For the text-containing cell, return its midpoint in [x, y] coordinate format. 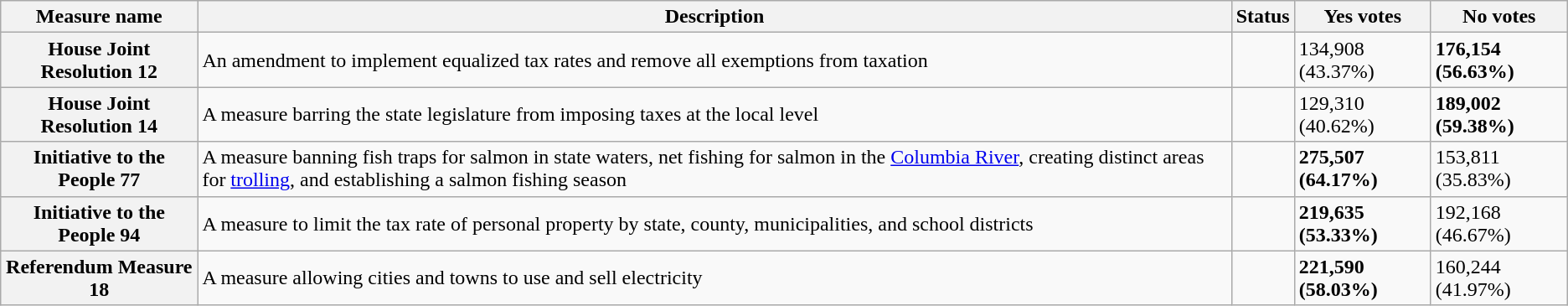
Yes votes [1362, 17]
134,908 (43.37%) [1362, 60]
Description [714, 17]
House Joint Resolution 14 [99, 114]
153,811 (35.83%) [1499, 169]
No votes [1499, 17]
Initiative to the People 77 [99, 169]
Status [1263, 17]
Measure name [99, 17]
Referendum Measure 18 [99, 278]
192,168 (46.67%) [1499, 223]
A measure allowing cities and towns to use and sell electricity [714, 278]
A measure to limit the tax rate of personal property by state, county, municipalities, and school districts [714, 223]
160,244 (41.97%) [1499, 278]
A measure barring the state legislature from imposing taxes at the local level [714, 114]
An amendment to implement equalized tax rates and remove all exemptions from taxation [714, 60]
House Joint Resolution 12 [99, 60]
Initiative to the People 94 [99, 223]
176,154 (56.63%) [1499, 60]
221,590 (58.03%) [1362, 278]
129,310 (40.62%) [1362, 114]
189,002 (59.38%) [1499, 114]
275,507 (64.17%) [1362, 169]
219,635 (53.33%) [1362, 223]
